Output the (x, y) coordinate of the center of the cell containing the given text.  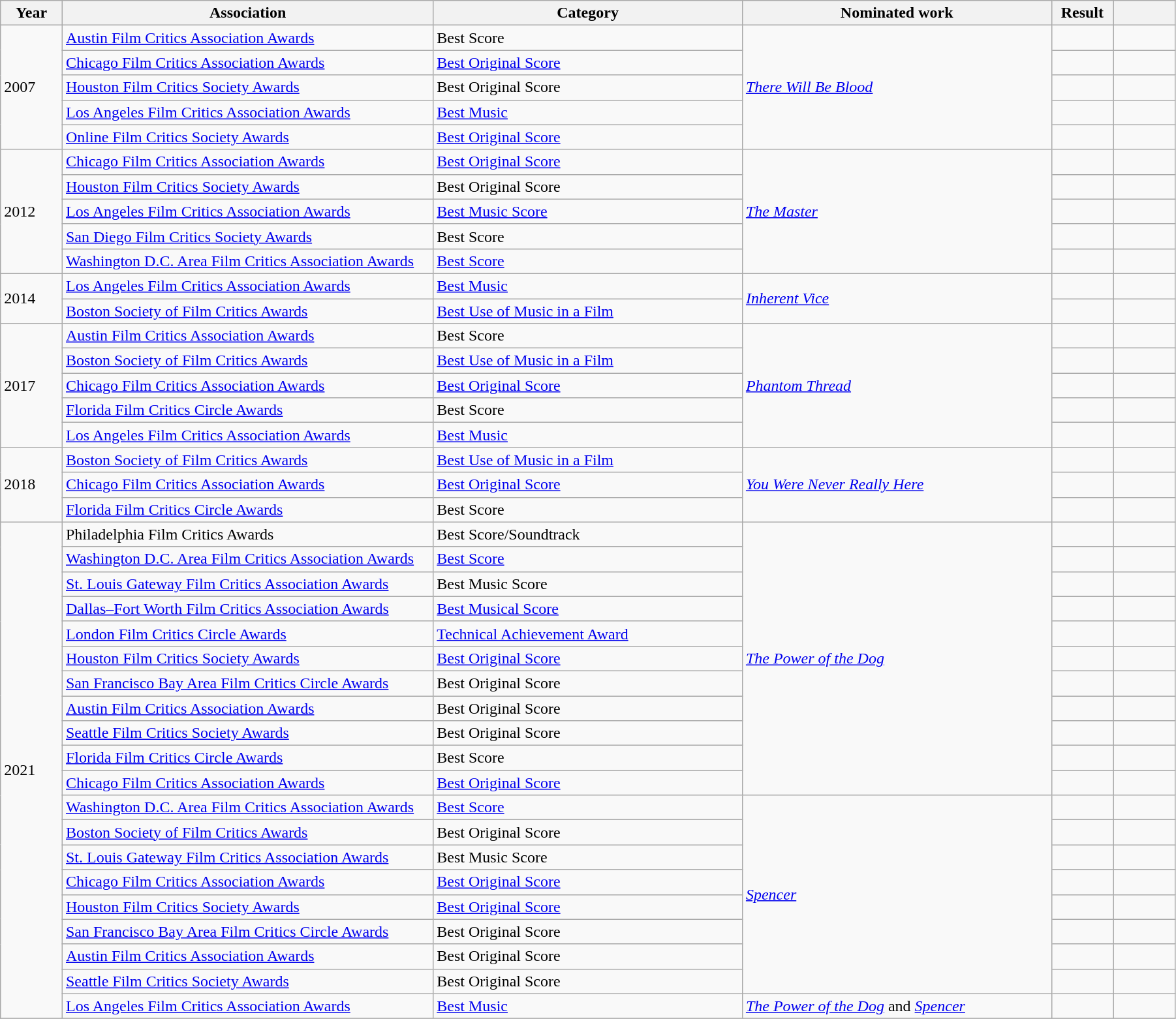
San Diego Film Critics Society Awards (247, 236)
London Film Critics Circle Awards (247, 633)
Spencer (897, 894)
2017 (31, 386)
Year (31, 13)
Dallas–Fort Worth Film Critics Association Awards (247, 609)
You Were Never Really Here (897, 485)
Result (1082, 13)
2014 (31, 298)
Best Musical Score (588, 609)
The Master (897, 211)
Online Film Critics Society Awards (247, 137)
The Power of the Dog and Spencer (897, 1006)
Phantom Thread (897, 386)
2012 (31, 211)
The Power of the Dog (897, 659)
There Will Be Blood (897, 87)
Technical Achievement Award (588, 633)
Category (588, 13)
2021 (31, 770)
Association (247, 13)
Best Score/Soundtrack (588, 534)
Philadelphia Film Critics Awards (247, 534)
2018 (31, 485)
2007 (31, 87)
Inherent Vice (897, 298)
Nominated work (897, 13)
